Scan for the cell matching the given text and deliver its [X, Y] coordinate at center. 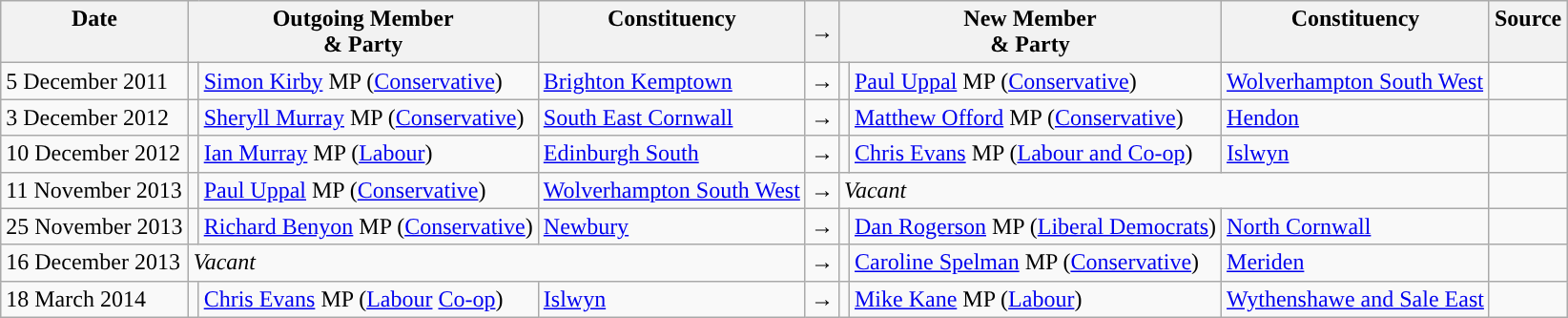
10 December 2012 [94, 154]
Brighton Kemptown [671, 81]
11 November 2013 [94, 190]
Ian Murray MP (Labour) [368, 154]
Edinburgh South [671, 154]
18 March 2014 [94, 299]
Simon Kirby MP (Conservative) [368, 81]
Matthew Offord MP (Conservative) [1035, 117]
Wythenshawe and Sale East [1356, 299]
South East Cornwall [671, 117]
Chris Evans MP (Labour Co-op) [368, 299]
25 November 2013 [94, 226]
3 December 2012 [94, 117]
Chris Evans MP (Labour and Co-op) [1035, 154]
Meriden [1356, 263]
Hendon [1356, 117]
Dan Rogerson MP (Liberal Democrats) [1035, 226]
Caroline Spelman MP (Conservative) [1035, 263]
Date [94, 32]
Mike Kane MP (Labour) [1035, 299]
5 December 2011 [94, 81]
Richard Benyon MP (Conservative) [368, 226]
16 December 2013 [94, 263]
North Cornwall [1356, 226]
Outgoing Member& Party [362, 32]
Source [1528, 32]
New Member& Party [1030, 32]
Newbury [671, 226]
Sheryll Murray MP (Conservative) [368, 117]
